For the text-containing cell, return its midpoint in [X, Y] coordinate format. 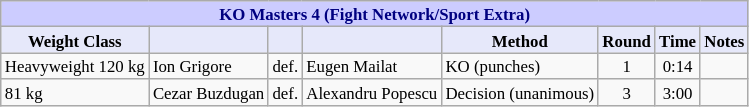
1 [626, 66]
Eugen Mailat [372, 66]
Notes [724, 40]
Heavyweight 120 kg [75, 66]
KO (punches) [520, 66]
Decision (unanimous) [520, 93]
Round [626, 40]
3:00 [678, 93]
Ion Grigore [209, 66]
81 kg [75, 93]
3 [626, 93]
Time [678, 40]
KO Masters 4 (Fight Network/Sport Extra) [375, 14]
Cezar Buzdugan [209, 93]
0:14 [678, 66]
Method [520, 40]
Weight Class [75, 40]
Alexandru Popescu [372, 93]
